Determine the [X, Y] coordinate at the center of the cell enclosing the given text.  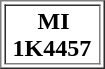
MI 1K4457 [52, 34]
